Return the (x, y) coordinate for the center point of the cell that contains the specified text.  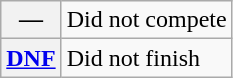
DNF (31, 58)
Did not compete (146, 20)
— (31, 20)
Did not finish (146, 58)
